For the text-containing cell, return its midpoint in [x, y] coordinate format. 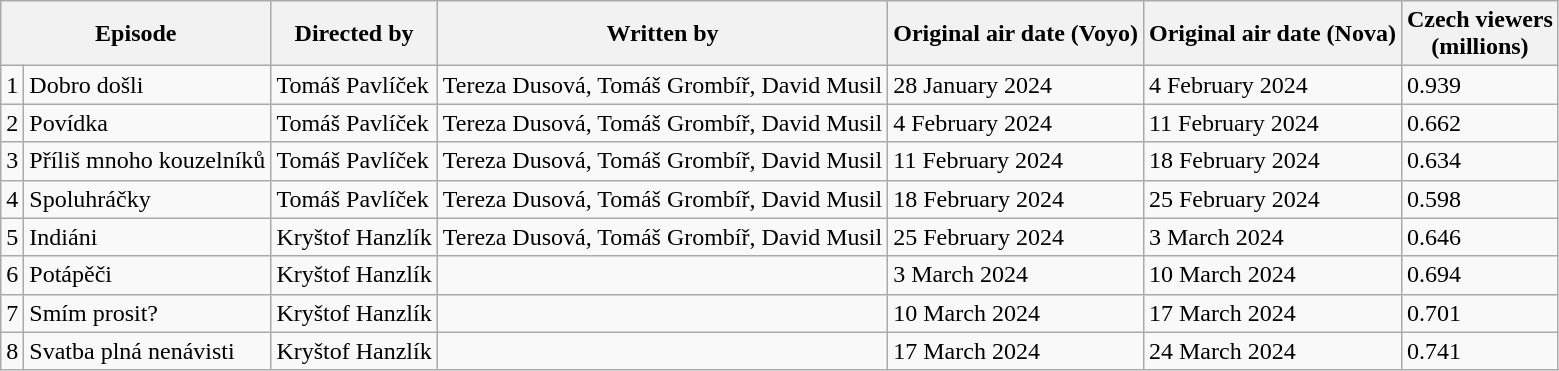
3 [12, 161]
0.939 [1480, 85]
Czech viewers(millions) [1480, 34]
Svatba plná nenávisti [148, 351]
Smím prosit? [148, 313]
Příliš mnoho kouzelníků [148, 161]
24 March 2024 [1272, 351]
Episode [136, 34]
28 January 2024 [1016, 85]
5 [12, 237]
6 [12, 275]
Potápěči [148, 275]
0.694 [1480, 275]
7 [12, 313]
Original air date (Voyo) [1016, 34]
0.662 [1480, 123]
Written by [662, 34]
0.598 [1480, 199]
Indiáni [148, 237]
4 [12, 199]
0.634 [1480, 161]
Dobro došli [148, 85]
0.741 [1480, 351]
0.701 [1480, 313]
2 [12, 123]
Original air date (Nova) [1272, 34]
8 [12, 351]
0.646 [1480, 237]
Spoluhráčky [148, 199]
1 [12, 85]
Povídka [148, 123]
Directed by [354, 34]
